Capture the cell that displays the provided text and extract its [X, Y] central coordinate. 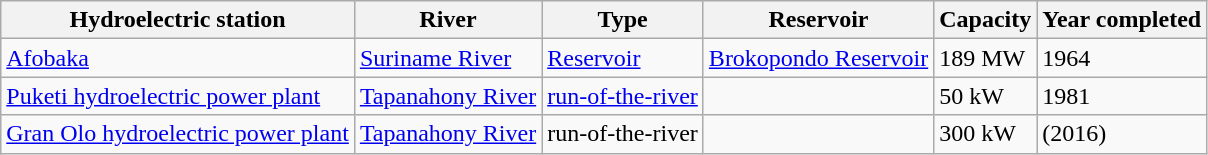
Afobaka [178, 58]
Brokopondo Reservoir [818, 58]
River [448, 20]
Hydroelectric station [178, 20]
Suriname River [448, 58]
50 kW [986, 96]
189 MW [986, 58]
Year completed [1122, 20]
Type [623, 20]
Gran Olo hydroelectric power plant [178, 134]
Puketi hydroelectric power plant [178, 96]
300 kW [986, 134]
1981 [1122, 96]
(2016) [1122, 134]
Capacity [986, 20]
1964 [1122, 58]
